Identify which cell holds the provided text, then report its [x, y] central coordinate. 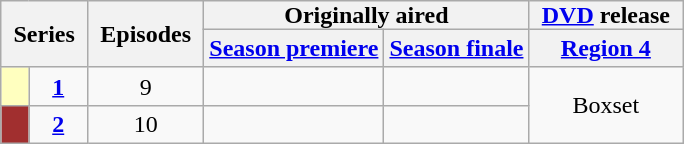
Region 4 [606, 48]
Season finale [456, 48]
Boxset [606, 105]
Season premiere [294, 48]
Episodes [146, 34]
10 [146, 124]
Originally aired [366, 15]
DVD release [606, 15]
9 [146, 86]
1 [58, 86]
2 [58, 124]
Series [44, 34]
